Determine the (x, y) coordinate at the center of the cell enclosing the given text.  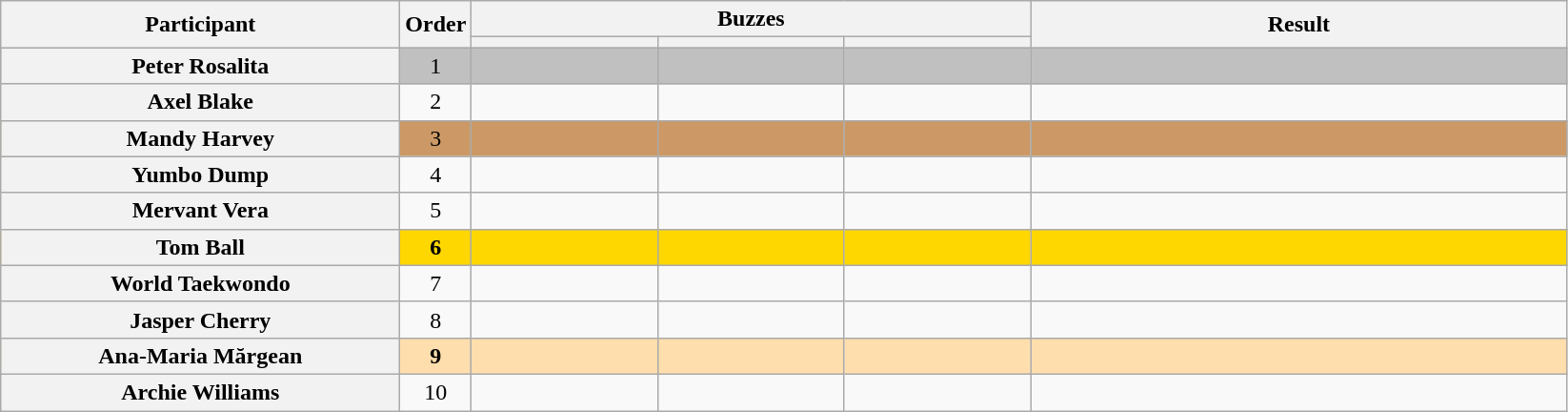
Mandy Harvey (200, 138)
1 (436, 66)
Participant (200, 25)
10 (436, 392)
2 (436, 102)
Jasper Cherry (200, 319)
3 (436, 138)
4 (436, 175)
6 (436, 247)
Ana-Maria Mărgean (200, 356)
Peter Rosalita (200, 66)
Tom Ball (200, 247)
Buzzes (751, 19)
9 (436, 356)
Axel Blake (200, 102)
7 (436, 283)
World Taekwondo (200, 283)
8 (436, 319)
5 (436, 211)
Yumbo Dump (200, 175)
Order (436, 25)
Mervant Vera (200, 211)
Result (1299, 25)
Archie Williams (200, 392)
